For the text-containing cell, return its midpoint in (x, y) coordinate format. 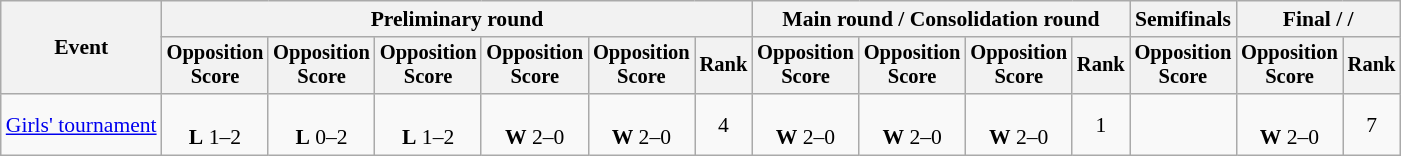
1 (1101, 124)
L 0–2 (322, 124)
Girls' tournament (82, 124)
4 (724, 124)
7 (1372, 124)
Semifinals (1184, 19)
Final / / (1318, 19)
Event (82, 48)
Main round / Consolidation round (940, 19)
Preliminary round (458, 19)
